Output the (X, Y) coordinate of the center of the cell containing the given text.  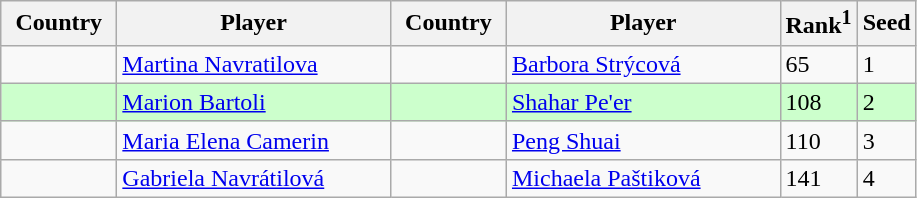
4 (886, 178)
Martina Navratilova (254, 64)
Shahar Pe'er (643, 102)
Maria Elena Camerin (254, 140)
Peng Shuai (643, 140)
Marion Bartoli (254, 102)
Gabriela Navrátilová (254, 178)
Barbora Strýcová (643, 64)
108 (818, 102)
Michaela Paštiková (643, 178)
1 (886, 64)
2 (886, 102)
3 (886, 140)
Seed (886, 24)
Rank1 (818, 24)
110 (818, 140)
65 (818, 64)
141 (818, 178)
